Return the [x, y] coordinate for the center point of the cell that contains the specified text.  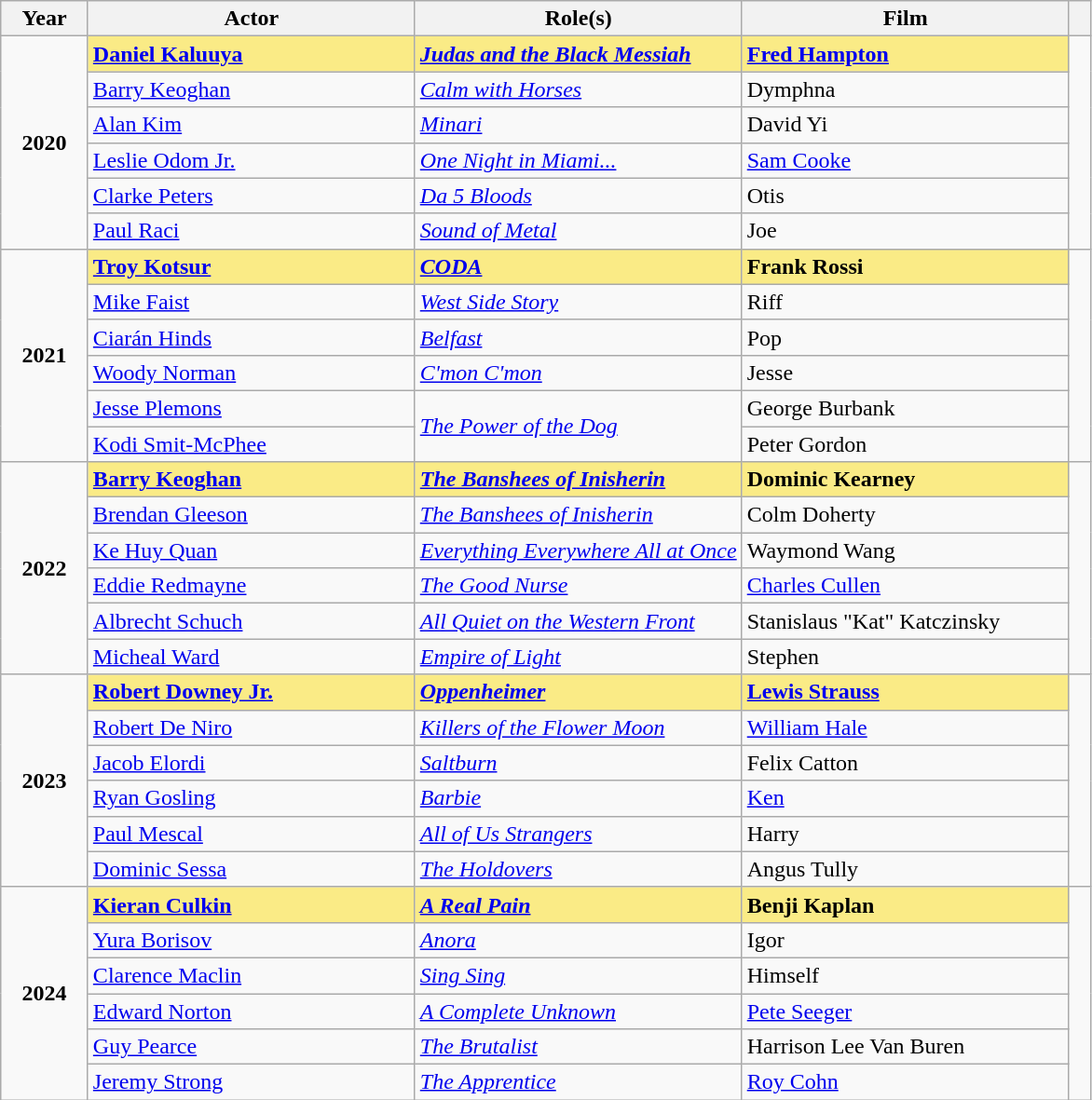
Jesse [906, 373]
Paul Mescal [252, 834]
Peter Gordon [906, 444]
CODA [578, 266]
Dymphna [906, 89]
Sound of Metal [578, 231]
The Good Nurse [578, 586]
George Burbank [906, 408]
Daniel Kaluuya [252, 54]
A Complete Unknown [578, 1011]
Pop [906, 337]
Ke Huy Quan [252, 550]
Joe [906, 231]
Year [45, 19]
Harrison Lee Van Buren [906, 1047]
Kodi Smit-McPhee [252, 444]
Clarke Peters [252, 196]
Stanislaus "Kat" Katczinsky [906, 621]
Oppenheimer [578, 692]
2021 [45, 355]
Guy Pearce [252, 1047]
Sing Sing [578, 975]
Edward Norton [252, 1011]
Sam Cooke [906, 160]
Waymond Wang [906, 550]
The Brutalist [578, 1047]
Anora [578, 940]
Ken [906, 798]
2024 [45, 993]
Calm with Horses [578, 89]
Woody Norman [252, 373]
2023 [45, 781]
Igor [906, 940]
Alan Kim [252, 125]
Dominic Sessa [252, 869]
Robert Downey Jr. [252, 692]
Kieran Culkin [252, 904]
Angus Tully [906, 869]
Belfast [578, 337]
Judas and the Black Messiah [578, 54]
Yura Borisov [252, 940]
Albrecht Schuch [252, 621]
The Holdovers [578, 869]
Frank Rossi [906, 266]
All of Us Strangers [578, 834]
Da 5 Bloods [578, 196]
Pete Seeger [906, 1011]
Felix Catton [906, 763]
Film [906, 19]
C'mon C'mon [578, 373]
Colm Doherty [906, 515]
Troy Kotsur [252, 266]
Micheal Ward [252, 657]
William Hale [906, 727]
West Side Story [578, 302]
Charles Cullen [906, 586]
Stephen [906, 657]
Ciarán Hinds [252, 337]
David Yi [906, 125]
Benji Kaplan [906, 904]
A Real Pain [578, 904]
Actor [252, 19]
Fred Hampton [906, 54]
Dominic Kearney [906, 480]
Otis [906, 196]
Eddie Redmayne [252, 586]
Minari [578, 125]
Barbie [578, 798]
Everything Everywhere All at Once [578, 550]
Ryan Gosling [252, 798]
Mike Faist [252, 302]
Robert De Niro [252, 727]
Empire of Light [578, 657]
2020 [45, 143]
One Night in Miami... [578, 160]
Role(s) [578, 19]
Riff [906, 302]
Brendan Gleeson [252, 515]
Jesse Plemons [252, 408]
Paul Raci [252, 231]
Clarence Maclin [252, 975]
Killers of the Flower Moon [578, 727]
The Apprentice [578, 1082]
Roy Cohn [906, 1082]
Jacob Elordi [252, 763]
Lewis Strauss [906, 692]
The Power of the Dog [578, 426]
2022 [45, 568]
Leslie Odom Jr. [252, 160]
Himself [906, 975]
All Quiet on the Western Front [578, 621]
Harry [906, 834]
Jeremy Strong [252, 1082]
Saltburn [578, 763]
